Pinpoint the cell where the given text exists, returning its (x, y) midpoint coordinate. 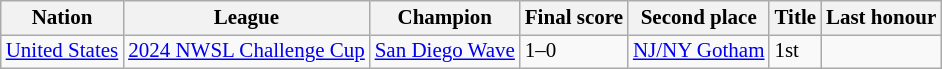
Nation (62, 18)
Last honour (881, 18)
1–0 (574, 52)
Second place (699, 18)
Final score (574, 18)
San Diego Wave (445, 52)
1st (795, 52)
2024 NWSL Challenge Cup (246, 52)
NJ/NY Gotham (699, 52)
League (246, 18)
Title (795, 18)
United States (62, 52)
Champion (445, 18)
